From the cell containing the given text, extract its center point as [x, y] coordinate. 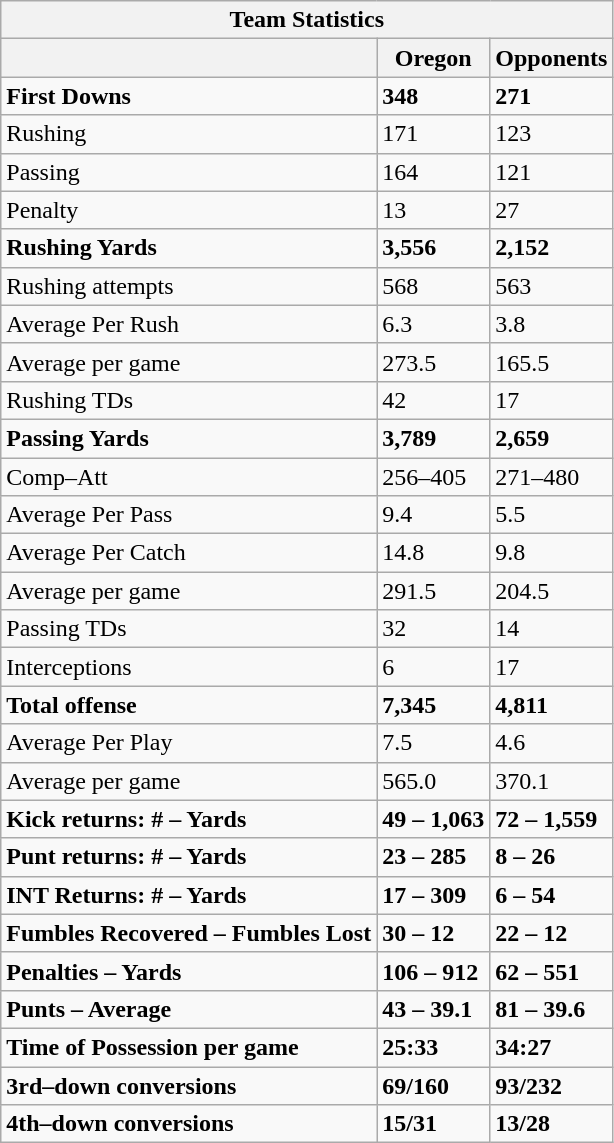
4.6 [552, 743]
49 – 1,063 [434, 819]
93/232 [552, 1085]
4,811 [552, 705]
273.5 [434, 362]
204.5 [552, 591]
Team Statistics [307, 20]
23 – 285 [434, 857]
Kick returns: # – Yards [189, 819]
271–480 [552, 477]
22 – 12 [552, 933]
62 – 551 [552, 971]
14.8 [434, 553]
271 [552, 96]
565.0 [434, 781]
3rd–down conversions [189, 1085]
INT Returns: # – Yards [189, 895]
2,659 [552, 438]
291.5 [434, 591]
81 – 39.6 [552, 1009]
Fumbles Recovered – Fumbles Lost [189, 933]
3,556 [434, 248]
27 [552, 210]
2,152 [552, 248]
Comp–Att [189, 477]
171 [434, 134]
3,789 [434, 438]
13/28 [552, 1124]
First Downs [189, 96]
568 [434, 286]
6 [434, 667]
Rushing [189, 134]
4th–down conversions [189, 1124]
123 [552, 134]
164 [434, 172]
Rushing TDs [189, 400]
Rushing Yards [189, 248]
14 [552, 629]
3.8 [552, 324]
7,345 [434, 705]
Passing [189, 172]
72 – 1,559 [552, 819]
Penalty [189, 210]
34:27 [552, 1047]
Total offense [189, 705]
370.1 [552, 781]
32 [434, 629]
Passing Yards [189, 438]
43 – 39.1 [434, 1009]
30 – 12 [434, 933]
Time of Possession per game [189, 1047]
Punt returns: # – Yards [189, 857]
7.5 [434, 743]
9.8 [552, 553]
69/160 [434, 1085]
9.4 [434, 515]
Interceptions [189, 667]
Average Per Rush [189, 324]
106 – 912 [434, 971]
165.5 [552, 362]
348 [434, 96]
Average Per Pass [189, 515]
Rushing attempts [189, 286]
8 – 26 [552, 857]
Opponents [552, 58]
17 – 309 [434, 895]
15/31 [434, 1124]
121 [552, 172]
42 [434, 400]
Average Per Catch [189, 553]
Passing TDs [189, 629]
563 [552, 286]
Punts – Average [189, 1009]
Oregon [434, 58]
256–405 [434, 477]
6.3 [434, 324]
25:33 [434, 1047]
6 – 54 [552, 895]
5.5 [552, 515]
Penalties – Yards [189, 971]
13 [434, 210]
Average Per Play [189, 743]
